Search for the cell housing the specified text and yield its [X, Y] center coordinate. 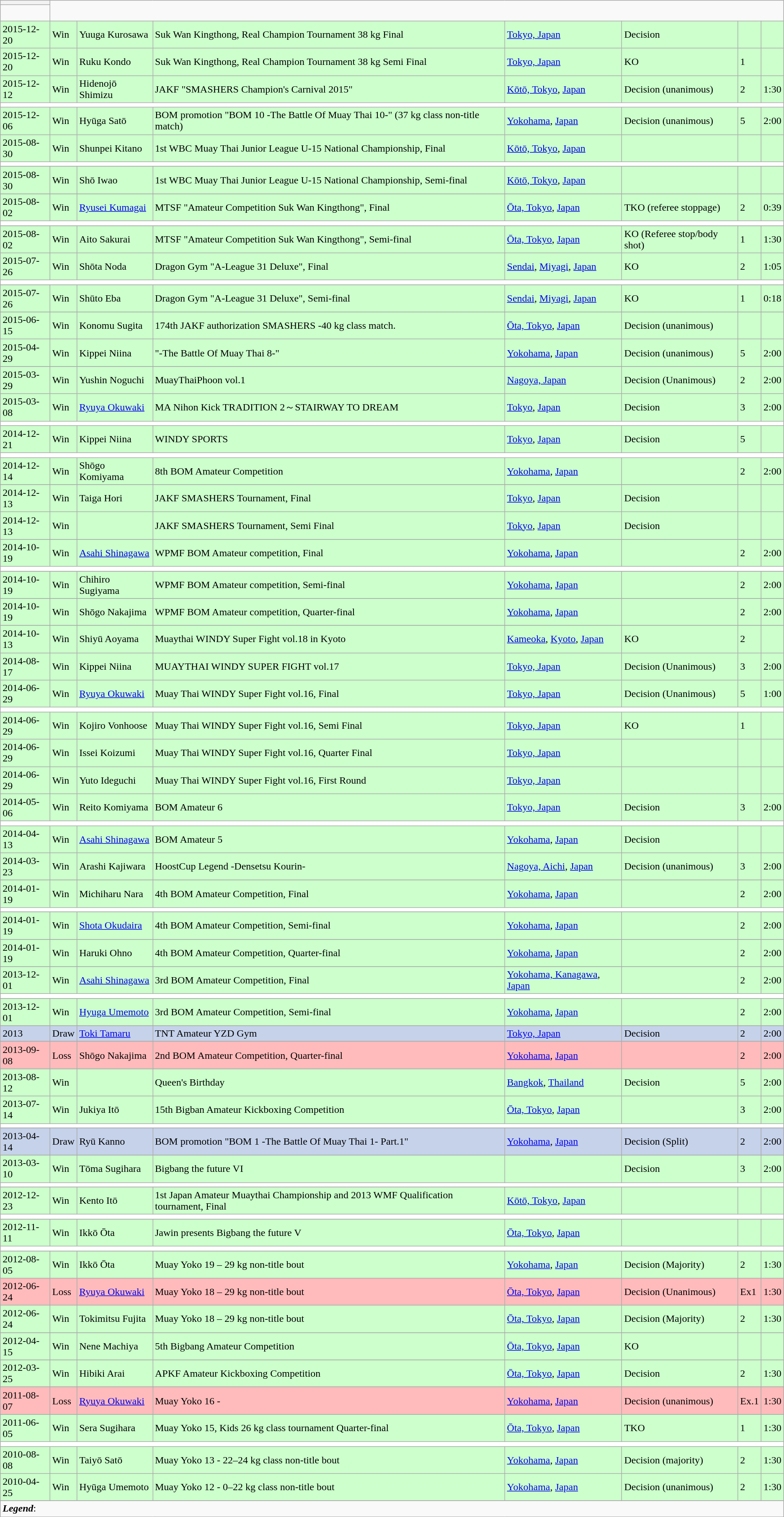
Hyuga Umemoto [115, 1012]
Muay Yoko 15, Kids 26 kg class tournament Quarter-final [328, 1428]
2015-12-12 [25, 89]
Kojiro Vonhoose [115, 725]
2010-08-08 [25, 1460]
3rd BOM Amateur Competition, Semi-final [328, 1012]
Bangkok, Thailand [563, 1082]
2014-12-21 [25, 439]
Muay Thai WINDY Super Fight vol.16, First Round [328, 780]
2013 [25, 1034]
4th BOM Amateur Competition, Semi-final [328, 926]
Arashi Kajiwara [115, 866]
5th Bigbang Amateur Competition [328, 1346]
Shunpei Kitano [115, 148]
WPMF BOM Amateur competition, Final [328, 553]
Kameoka, Kyoto, Japan [563, 639]
KO (Referee stop/body shot) [680, 239]
Muay Thai WINDY Super Fight vol.16, Semi Final [328, 725]
Bigbang the future VI [328, 1169]
Decision (majority) [680, 1460]
2013-07-14 [25, 1110]
Muay Thai WINDY Super Fight vol.16, Final [328, 694]
Shōta Noda [115, 266]
Toki Tamaru [115, 1034]
JAKF SMASHERS Tournament, Final [328, 498]
JAKF SMASHERS Tournament, Semi Final [328, 525]
2011-08-07 [25, 1401]
Ryū Kanno [115, 1142]
2010-04-25 [25, 1487]
Ruku Kondo [115, 62]
Kento Itō [115, 1200]
Shota Okudaira [115, 926]
Ryusei Kumagai [115, 207]
2014-12-14 [25, 471]
8th BOM Amateur Competition [328, 471]
Konomu Sugita [115, 326]
3rd BOM Amateur Competition, Final [328, 980]
Suk Wan Kingthong, Real Champion Tournament 38 kg Final [328, 34]
2012-11-11 [25, 1232]
2015-03-29 [25, 380]
Yuuga Kurosawa [115, 34]
Hyūga Satō [115, 121]
TKO (referee stoppage) [680, 207]
2015-06-15 [25, 326]
Sera Sugihara [115, 1428]
Decision (Split) [680, 1142]
Muay Yoko 13 - 22–24 kg class non-title bout [328, 1460]
Michiharu Nara [115, 894]
2015-03-08 [25, 407]
Hyūga Umemoto [115, 1487]
BOM Amateur 6 [328, 808]
2012-08-05 [25, 1264]
Queen's Birthday [328, 1082]
MUAYTHAI WINDY SUPER FIGHT vol.17 [328, 667]
Aito Sakurai [115, 239]
2014-05-06 [25, 808]
Nene Machiya [115, 1346]
2015-12-06 [25, 121]
Jawin presents Bigbang the future V [328, 1232]
WPMF BOM Amateur competition, Quarter-final [328, 612]
MTSF "Amateur Competition Suk Wan Kingthong", Final [328, 207]
Shō Iwao [115, 180]
2014-08-17 [25, 667]
Dragon Gym "A-League 31 Deluxe", Semi-final [328, 298]
Shiyū Aoyama [115, 639]
Hibiki Arai [115, 1374]
Legend: [392, 1509]
Jukiya Itō [115, 1110]
0:39 [772, 207]
1st WBC Muay Thai Junior League U-15 National Championship, Final [328, 148]
Nagoya, Aichi, Japan [563, 866]
Reito Komiyama [115, 808]
2011-06-05 [25, 1428]
APKF Amateur Kickboxing Competition [328, 1374]
2012-12-23 [25, 1200]
BOM promotion "BOM 1 -The Battle Of Muay Thai 1- Part.1" [328, 1142]
4th BOM Amateur Competition, Quarter-final [328, 952]
Muay Yoko 19 – 29 kg non-title bout [328, 1264]
WINDY SPORTS [328, 439]
Taiyō Satō [115, 1460]
Yushin Noguchi [115, 380]
0:18 [772, 298]
WPMF BOM Amateur competition, Semi-final [328, 585]
Shūto Eba [115, 298]
2014-04-13 [25, 839]
MTSF "Amateur Competition Suk Wan Kingthong", Semi-final [328, 239]
HoostCup Legend -Densetsu Kourin- [328, 866]
2013-03-10 [25, 1169]
MuayThaiPhoon vol.1 [328, 380]
"-The Battle Of Muay Thai 8-" [328, 353]
TNT Amateur YZD Gym [328, 1034]
174th JAKF authorization SMASHERS -40 kg class match. [328, 326]
Yuto Ideguchi [115, 780]
2015-04-29 [25, 353]
Suk Wan Kingthong, Real Champion Tournament 38 kg Semi Final [328, 62]
1:05 [772, 266]
2012-04-15 [25, 1346]
2013-08-12 [25, 1082]
4th BOM Amateur Competition, Final [328, 894]
Taiga Hori [115, 498]
Haruki Ohno [115, 952]
Muaythai WINDY Super Fight vol.18 in Kyoto [328, 639]
1:00 [772, 694]
Yokohama, Kanagawa, Japan [563, 980]
Dragon Gym "A-League 31 Deluxe", Final [328, 266]
Ex.1 [750, 1401]
Nagoya, Japan [563, 380]
Tokimitsu Fujita [115, 1319]
TKO [680, 1428]
JAKF "SMASHERS Champion's Carnival 2015" [328, 89]
2013-09-08 [25, 1055]
Issei Koizumi [115, 753]
Shōgo Komiyama [115, 471]
1st Japan Amateur Muaythai Championship and 2013 WMF Qualification tournament, Final [328, 1200]
Muay Thai WINDY Super Fight vol.16, Quarter Final [328, 753]
1st WBC Muay Thai Junior League U-15 National Championship, Semi-final [328, 180]
Muay Yoko 16 - [328, 1401]
Hidenojō Shimizu [115, 89]
2014-03-23 [25, 866]
2013-04-14 [25, 1142]
BOM Amateur 5 [328, 839]
2014-10-13 [25, 639]
Tōma Sugihara [115, 1169]
15th Bigban Amateur Kickboxing Competition [328, 1110]
MA Nihon Kick TRADITION 2～STAIRWAY TO DREAM [328, 407]
2012-03-25 [25, 1374]
BOM promotion "BOM 10 -The Battle Of Muay Thai 10-" (37 kg class non-title match) [328, 121]
2nd BOM Amateur Competition, Quarter-final [328, 1055]
Chihiro Sugiyama [115, 585]
Ex1 [750, 1292]
Muay Yoko 12 - 0–22 kg class non-title bout [328, 1487]
